Output the [X, Y] coordinate of the center of the cell containing the given text.  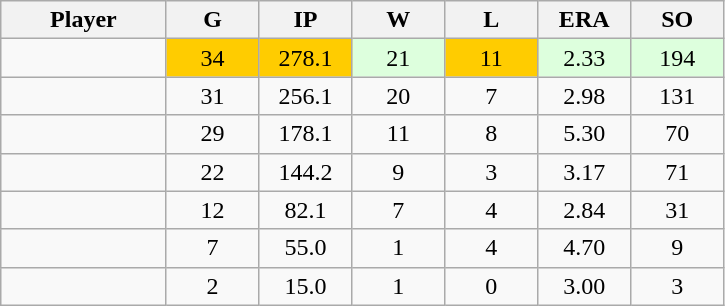
55.0 [306, 248]
3.00 [584, 286]
144.2 [306, 172]
256.1 [306, 96]
71 [678, 172]
W [398, 20]
G [212, 20]
34 [212, 58]
4.70 [584, 248]
70 [678, 134]
194 [678, 58]
82.1 [306, 210]
5.30 [584, 134]
SO [678, 20]
22 [212, 172]
12 [212, 210]
20 [398, 96]
15.0 [306, 286]
IP [306, 20]
131 [678, 96]
278.1 [306, 58]
2 [212, 286]
29 [212, 134]
21 [398, 58]
2.98 [584, 96]
0 [492, 286]
Player [84, 20]
2.33 [584, 58]
2.84 [584, 210]
8 [492, 134]
3.17 [584, 172]
L [492, 20]
178.1 [306, 134]
ERA [584, 20]
